Search for the cell housing the specified text and yield its (x, y) center coordinate. 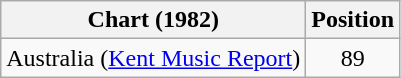
Position (353, 20)
89 (353, 58)
Australia (Kent Music Report) (154, 58)
Chart (1982) (154, 20)
